Determine the (X, Y) coordinate at the center of the cell enclosing the given text.  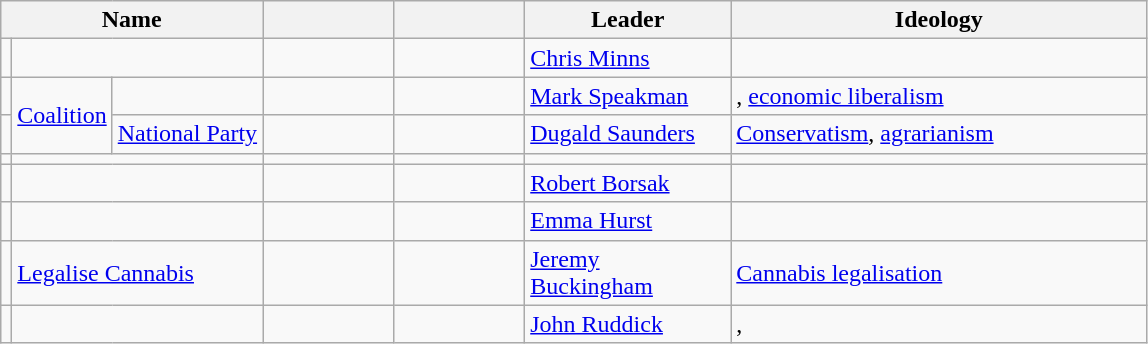
National Party (187, 134)
Emma Hurst (628, 221)
Robert Borsak (628, 183)
Conservatism, agrarianism (939, 134)
Ideology (939, 20)
Name (132, 20)
Cannabis legalisation (939, 272)
Leader (628, 20)
Dugald Saunders (628, 134)
, economic liberalism (939, 96)
John Ruddick (628, 324)
Jeremy Buckingham (628, 272)
Coalition (62, 115)
Legalise Cannabis (138, 272)
Mark Speakman (628, 96)
Chris Minns (628, 58)
, (939, 324)
